Search for the cell housing the specified text and yield its (X, Y) center coordinate. 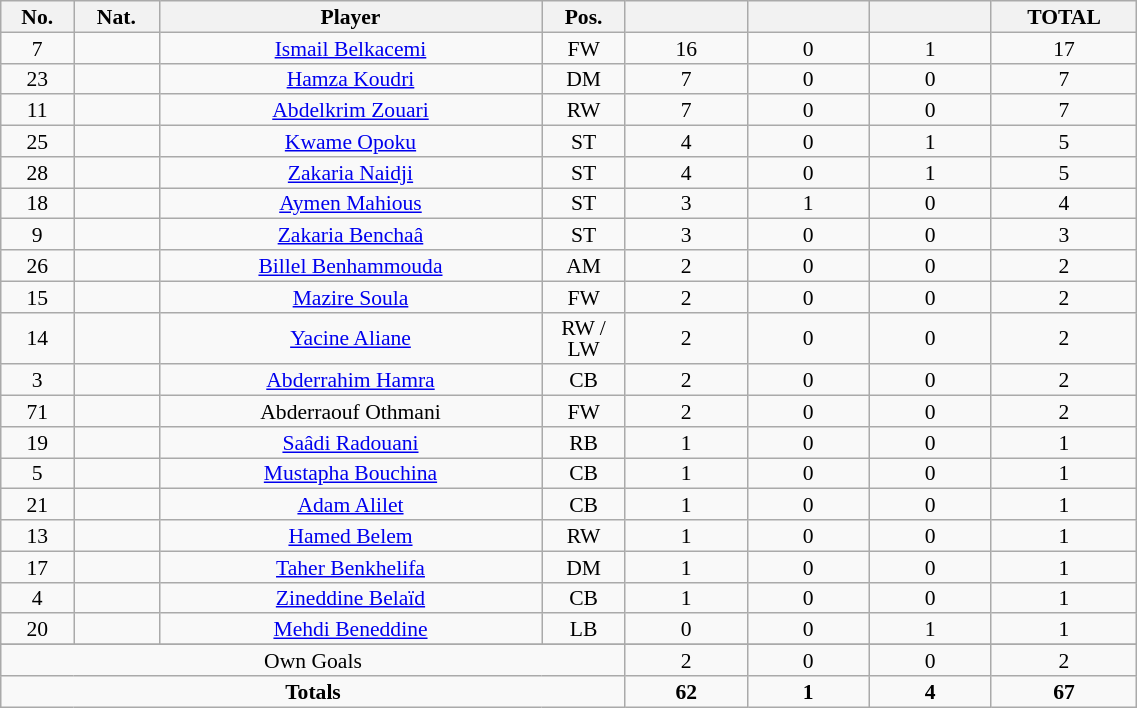
26 (38, 266)
Totals (313, 692)
Abdelkrim Zouari (350, 110)
Aymen Mahious (350, 204)
RB (584, 442)
Mustapha Bouchina (350, 474)
Ismail Belkacemi (350, 48)
Kwame Opoku (350, 142)
AM (584, 266)
13 (38, 536)
21 (38, 504)
Zakaria Benchaâ (350, 234)
Hamza Koudri (350, 78)
Zakaria Naidji (350, 172)
Mazire Soula (350, 296)
Player (350, 16)
Saâdi Radouani (350, 442)
23 (38, 78)
RW / LW (584, 338)
15 (38, 296)
Hamed Belem (350, 536)
Billel Benhammouda (350, 266)
14 (38, 338)
Own Goals (313, 660)
62 (686, 692)
No. (38, 16)
11 (38, 110)
Abderraouf Othmani (350, 412)
Pos. (584, 16)
16 (686, 48)
TOTAL (1064, 16)
LB (584, 630)
28 (38, 172)
20 (38, 630)
71 (38, 412)
Taher Benkhelifa (350, 566)
9 (38, 234)
18 (38, 204)
Adam Alilet (350, 504)
25 (38, 142)
Yacine Aliane (350, 338)
Zineddine Belaïd (350, 598)
67 (1064, 692)
Mehdi Beneddine (350, 630)
19 (38, 442)
Abderrahim Hamra (350, 380)
Nat. (116, 16)
